Provide the [X, Y] coordinate of the cell's center where the given text is located.  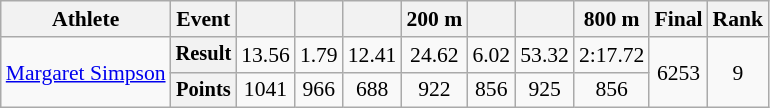
6.02 [491, 55]
Points [204, 90]
200 m [434, 19]
1.79 [319, 55]
12.41 [372, 55]
53.32 [544, 55]
1041 [266, 90]
6253 [678, 72]
2:17.72 [612, 55]
9 [738, 72]
24.62 [434, 55]
Event [204, 19]
925 [544, 90]
Margaret Simpson [86, 72]
Athlete [86, 19]
Result [204, 55]
Rank [738, 19]
13.56 [266, 55]
922 [434, 90]
688 [372, 90]
966 [319, 90]
800 m [612, 19]
Final [678, 19]
